Output the [X, Y] coordinate of the center of the cell containing the given text.  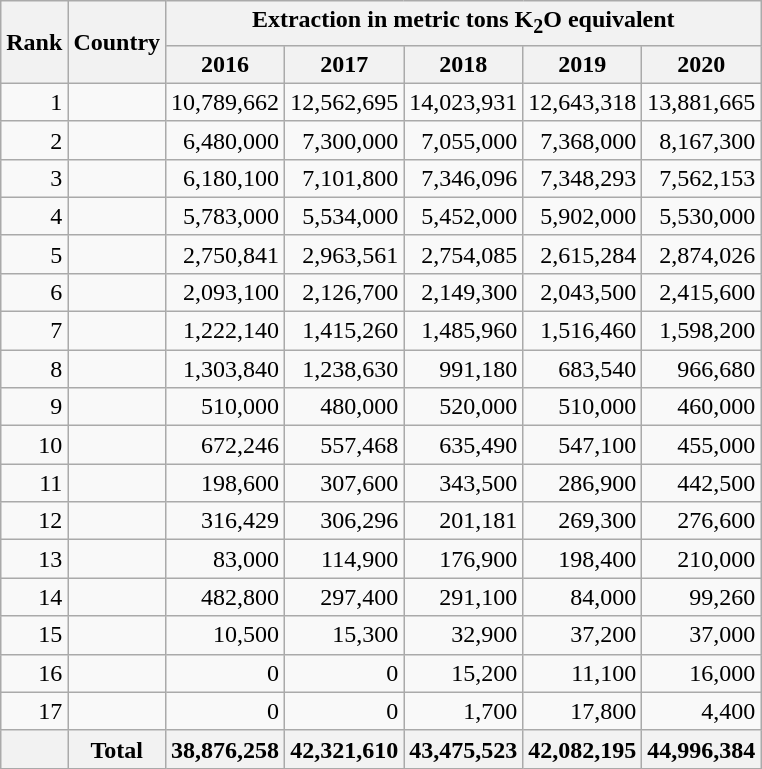
37,000 [702, 635]
15,200 [464, 673]
1,238,630 [344, 369]
460,000 [702, 407]
99,260 [702, 597]
672,246 [226, 445]
306,296 [344, 521]
2,149,300 [464, 292]
201,181 [464, 521]
1,598,200 [702, 331]
966,680 [702, 369]
210,000 [702, 559]
2017 [344, 64]
2,615,284 [582, 254]
547,100 [582, 445]
442,500 [702, 483]
7,101,800 [344, 178]
2,093,100 [226, 292]
455,000 [702, 445]
5,530,000 [702, 216]
9 [34, 407]
Total [117, 749]
11 [34, 483]
198,600 [226, 483]
198,400 [582, 559]
2,754,085 [464, 254]
5,902,000 [582, 216]
2,963,561 [344, 254]
7 [34, 331]
15,300 [344, 635]
7,562,153 [702, 178]
482,800 [226, 597]
42,321,610 [344, 749]
2 [34, 140]
6,180,100 [226, 178]
7,055,000 [464, 140]
32,900 [464, 635]
Extraction in metric tons K2O equivalent [464, 23]
6 [34, 292]
683,540 [582, 369]
1,222,140 [226, 331]
37,200 [582, 635]
480,000 [344, 407]
2016 [226, 64]
2,126,700 [344, 292]
4,400 [702, 711]
2,043,500 [582, 292]
176,900 [464, 559]
520,000 [464, 407]
291,100 [464, 597]
114,900 [344, 559]
635,490 [464, 445]
10,789,662 [226, 102]
4 [34, 216]
Rank [34, 42]
16 [34, 673]
2,415,600 [702, 292]
2,874,026 [702, 254]
5,783,000 [226, 216]
38,876,258 [226, 749]
2020 [702, 64]
316,429 [226, 521]
17,800 [582, 711]
15 [34, 635]
13,881,665 [702, 102]
2,750,841 [226, 254]
12,643,318 [582, 102]
10 [34, 445]
991,180 [464, 369]
276,600 [702, 521]
44,996,384 [702, 749]
1,415,260 [344, 331]
297,400 [344, 597]
42,082,195 [582, 749]
83,000 [226, 559]
43,475,523 [464, 749]
17 [34, 711]
10,500 [226, 635]
14,023,931 [464, 102]
7,348,293 [582, 178]
84,000 [582, 597]
13 [34, 559]
3 [34, 178]
12 [34, 521]
7,300,000 [344, 140]
11,100 [582, 673]
307,600 [344, 483]
5,452,000 [464, 216]
7,368,000 [582, 140]
1,485,960 [464, 331]
2019 [582, 64]
1,516,460 [582, 331]
286,900 [582, 483]
14 [34, 597]
343,500 [464, 483]
8,167,300 [702, 140]
16,000 [702, 673]
5 [34, 254]
5,534,000 [344, 216]
2018 [464, 64]
557,468 [344, 445]
7,346,096 [464, 178]
8 [34, 369]
Country [117, 42]
1 [34, 102]
1,303,840 [226, 369]
6,480,000 [226, 140]
269,300 [582, 521]
12,562,695 [344, 102]
1,700 [464, 711]
